Provide the [x, y] coordinate of the cell's center where the given text is located.  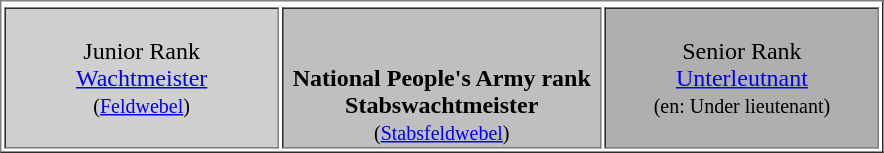
National People's Army rankStabswachtmeister(Stabsfeldwebel) [442, 78]
Senior RankUnterleutnant(en: Under lieutenant) [742, 78]
Junior RankWachtmeister(Feldwebel) [141, 78]
